For the text-containing cell, return its midpoint in [X, Y] coordinate format. 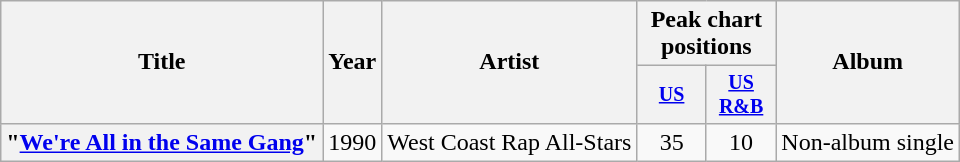
1990 [352, 142]
Non-album single [868, 142]
Title [162, 62]
Peak chart positions [706, 34]
West Coast Rap All-Stars [510, 142]
"We're All in the Same Gang" [162, 142]
US [672, 94]
10 [740, 142]
Artist [510, 62]
35 [672, 142]
Year [352, 62]
US R&B [740, 94]
Album [868, 62]
